Capture the cell that displays the provided text and extract its (x, y) central coordinate. 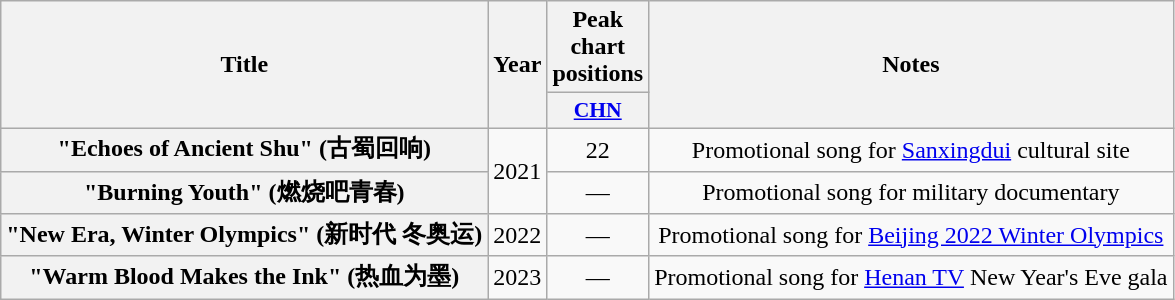
CHN (598, 111)
"Warm Blood Makes the Ink" (热血为墨) (244, 278)
"Echoes of Ancient Shu" (古蜀回响) (244, 150)
Title (244, 65)
Promotional song for Henan TV New Year's Eve gala (911, 278)
Peak chart positions (598, 47)
Notes (911, 65)
2021 (518, 170)
22 (598, 150)
2023 (518, 278)
"Burning Youth" (燃烧吧青春) (244, 192)
Year (518, 65)
Promotional song for Beijing 2022 Winter Olympics (911, 236)
Promotional song for military documentary (911, 192)
Promotional song for Sanxingdui cultural site (911, 150)
"New Era, Winter Olympics" (新时代 冬奥运) (244, 236)
2022 (518, 236)
